Detect which cell encompasses the target text, then output its (X, Y) center coordinate. 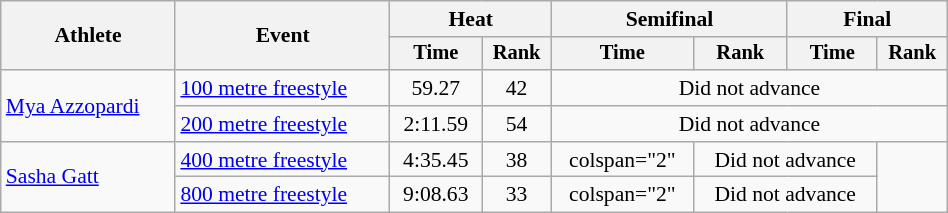
Athlete (88, 36)
42 (517, 88)
Final (867, 19)
2:11.59 (436, 124)
Heat (471, 19)
38 (517, 160)
100 metre freestyle (282, 88)
Mya Azzopardi (88, 106)
400 metre freestyle (282, 160)
Semifinal (670, 19)
4:35.45 (436, 160)
54 (517, 124)
Event (282, 36)
33 (517, 195)
800 metre freestyle (282, 195)
200 metre freestyle (282, 124)
9:08.63 (436, 195)
59.27 (436, 88)
Sasha Gatt (88, 178)
